Capture the cell that displays the provided text and extract its (X, Y) central coordinate. 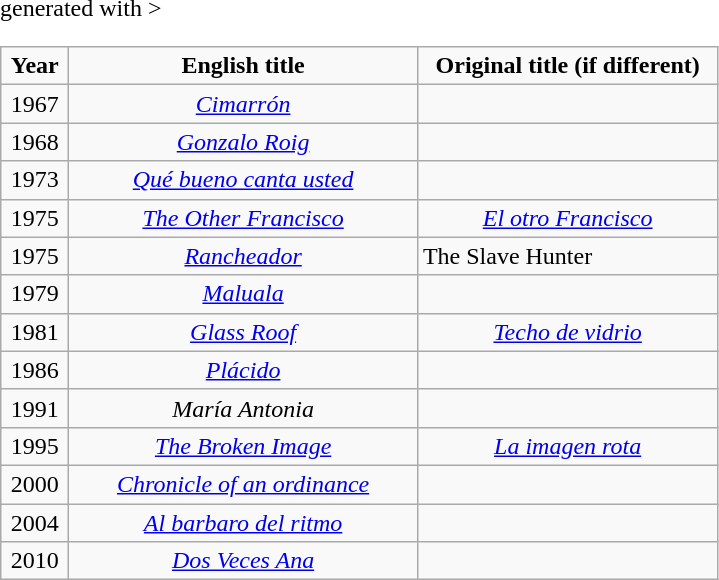
Techo de vidrio (568, 332)
Plácido (244, 370)
The Slave Hunter (568, 256)
1973 (35, 180)
1991 (35, 408)
Dos Veces Ana (244, 561)
La imagen rota (568, 446)
Qué bueno canta usted (244, 180)
1979 (35, 294)
Chronicle of an ordinance (244, 484)
María Antonia (244, 408)
2010 (35, 561)
Maluala (244, 294)
The Broken Image (244, 446)
1968 (35, 142)
The Other Francisco (244, 218)
1981 (35, 332)
1967 (35, 104)
Gonzalo Roig (244, 142)
El otro Francisco (568, 218)
English title (244, 66)
Glass Roof (244, 332)
Rancheador (244, 256)
Al barbaro del ritmo (244, 523)
2000 (35, 484)
Cimarrón (244, 104)
Year (35, 66)
1986 (35, 370)
1995 (35, 446)
2004 (35, 523)
Original title (if different) (568, 66)
